Scan for the cell matching the given text and deliver its [X, Y] coordinate at center. 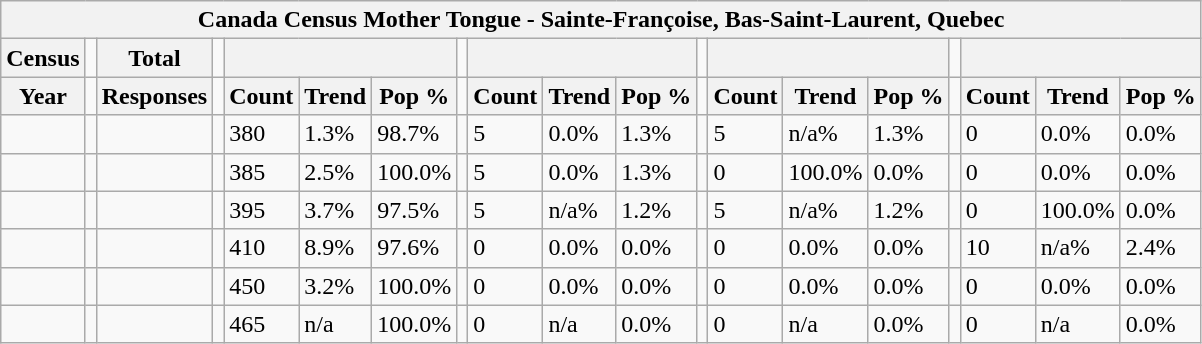
Responses [154, 96]
97.6% [414, 248]
10 [998, 248]
97.5% [414, 210]
3.7% [336, 210]
Census [43, 58]
395 [262, 210]
Canada Census Mother Tongue - Sainte-Françoise, Bas-Saint-Laurent, Quebec [602, 20]
450 [262, 286]
410 [262, 248]
385 [262, 172]
380 [262, 134]
Total [154, 58]
8.9% [336, 248]
Year [43, 96]
3.2% [336, 286]
98.7% [414, 134]
2.5% [336, 172]
2.4% [1160, 248]
465 [262, 324]
